Find where the given text appears and provide that cell's center as [X, Y] coordinate. 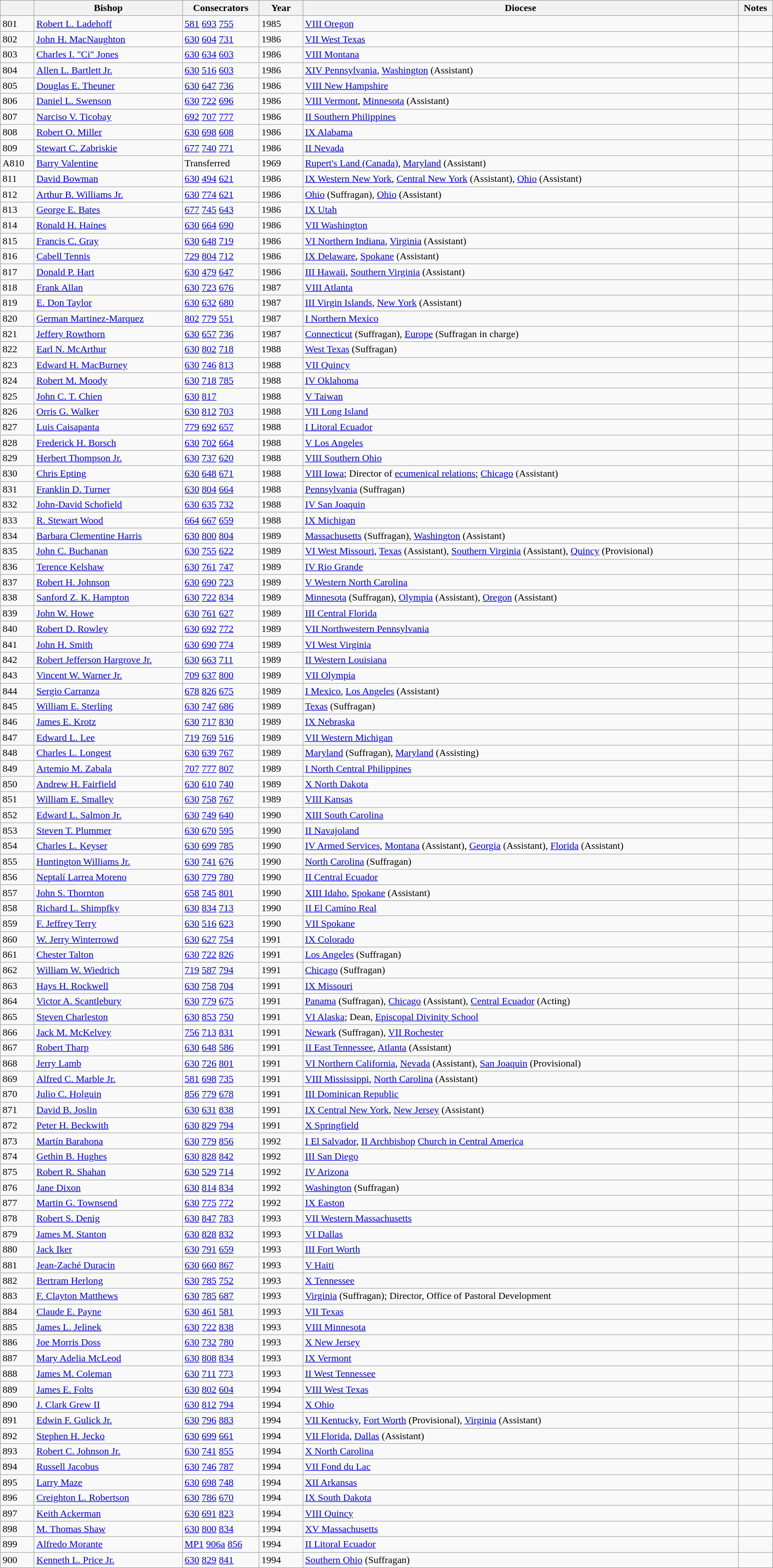
820 [17, 318]
IX South Dakota [521, 1498]
Jerry Lamb [108, 1063]
Victor A. Scantlebury [108, 1001]
Notes [756, 8]
Los Angeles (Suffragan) [521, 955]
852 [17, 815]
X New Jersey [521, 1343]
804 [17, 70]
Alfredo Morante [108, 1544]
Charles L. Longest [108, 753]
Edward H. MacBurney [108, 365]
Stephen H. Jecko [108, 1435]
630 853 750 [221, 1017]
VII Texas [521, 1312]
842 [17, 660]
XIV Pennsylvania, Washington (Assistant) [521, 70]
729 804 712 [221, 256]
822 [17, 349]
Chris Epting [108, 474]
630 746 787 [221, 1467]
Edward L. Lee [108, 738]
846 [17, 722]
E. Don Taylor [108, 303]
Chicago (Suffragan) [521, 970]
886 [17, 1343]
630 829 841 [221, 1560]
IX Easton [521, 1203]
XII Arkansas [521, 1482]
864 [17, 1001]
630 698 748 [221, 1482]
Jack Iker [108, 1250]
Virginia (Suffragan); Director, Office of Pastoral Development [521, 1296]
I North Central Philippines [521, 769]
V Haiti [521, 1265]
719 587 794 [221, 970]
III Central Florida [521, 613]
II Nevada [521, 148]
630 631 838 [221, 1110]
848 [17, 753]
630 479 647 [221, 272]
Robert M. Moody [108, 380]
851 [17, 799]
III Dominican Republic [521, 1094]
630 785 752 [221, 1281]
VII West Texas [521, 39]
Richard L. Shimpfky [108, 908]
630 627 754 [221, 939]
630 796 883 [221, 1420]
630 660 867 [221, 1265]
F. Clayton Matthews [108, 1296]
VIII Iowa; Director of ecumenical relations; Chicago (Assistant) [521, 474]
900 [17, 1560]
Minnesota (Suffragan), Olympia (Assistant), Oregon (Assistant) [521, 598]
George E. Bates [108, 210]
850 [17, 784]
Robert O. Miller [108, 132]
VII Western Michigan [521, 738]
Gethin B. Hughes [108, 1156]
VIII New Hampshire [521, 86]
III San Diego [521, 1156]
X Springfield [521, 1125]
Robert R. Shahan [108, 1172]
IX Michigan [521, 520]
890 [17, 1405]
Earl N. McArthur [108, 349]
Jean-Zaché Duracin [108, 1265]
630 529 714 [221, 1172]
870 [17, 1094]
V Western North Carolina [521, 582]
630 732 780 [221, 1343]
VI Dallas [521, 1234]
XIII South Carolina [521, 815]
823 [17, 365]
827 [17, 427]
678 826 675 [221, 691]
I Mexico, Los Angeles (Assistant) [521, 691]
630 722 696 [221, 101]
Franklin D. Turner [108, 489]
630 749 640 [221, 815]
VII Olympia [521, 675]
630 664 690 [221, 225]
VIII Vermont, Minnesota (Assistant) [521, 101]
832 [17, 505]
630 722 826 [221, 955]
866 [17, 1032]
X Ohio [521, 1405]
Panama (Suffragan), Chicago (Assistant), Central Ecuador (Acting) [521, 1001]
I Litoral Ecuador [521, 427]
896 [17, 1498]
Douglas E. Theuner [108, 86]
VIII Montana [521, 55]
Terence Kelshaw [108, 567]
845 [17, 707]
630 718 785 [221, 380]
XV Massachusetts [521, 1529]
861 [17, 955]
Robert S. Denig [108, 1219]
Narciso V. Ticobay [108, 117]
630 758 767 [221, 799]
807 [17, 117]
630 775 772 [221, 1203]
803 [17, 55]
630 723 676 [221, 287]
802 779 551 [221, 318]
630 698 608 [221, 132]
Consecrators [221, 8]
William W. Wiedrich [108, 970]
Creighton L. Robertson [108, 1498]
John C. T. Chien [108, 396]
MP1 906a 856 [221, 1544]
IX Colorado [521, 939]
779 692 657 [221, 427]
John-David Schofield [108, 505]
630 717 830 [221, 722]
630 604 731 [221, 39]
630 699 785 [221, 846]
881 [17, 1265]
843 [17, 675]
Francis C. Gray [108, 241]
German Martinez-Marquez [108, 318]
William E. Sterling [108, 707]
836 [17, 567]
808 [17, 132]
630 690 774 [221, 644]
875 [17, 1172]
889 [17, 1389]
X North Dakota [521, 784]
VIII Kansas [521, 799]
Pennsylvania (Suffragan) [521, 489]
V Los Angeles [521, 442]
873 [17, 1141]
630 785 687 [221, 1296]
658 745 801 [221, 892]
John C. Buchanan [108, 551]
II Navajoland [521, 830]
833 [17, 520]
John W. Howe [108, 613]
630 828 832 [221, 1234]
756 713 831 [221, 1032]
James M. Stanton [108, 1234]
Newark (Suffragan), VII Rochester [521, 1032]
809 [17, 148]
Ronald H. Haines [108, 225]
Mary Adelia McLeod [108, 1358]
630 746 813 [221, 365]
630 648 586 [221, 1048]
Robert H. Johnson [108, 582]
801 [17, 24]
630 814 834 [221, 1188]
838 [17, 598]
IV San Joaquin [521, 505]
Barry Valentine [108, 163]
III Virgin Islands, New York (Assistant) [521, 303]
876 [17, 1188]
630 461 581 [221, 1312]
J. Clark Grew II [108, 1405]
II Litoral Ecuador [521, 1544]
David Bowman [108, 179]
892 [17, 1435]
882 [17, 1281]
630 786 670 [221, 1498]
630 741 855 [221, 1451]
James E. Krotz [108, 722]
Allen L. Bartlett Jr. [108, 70]
847 [17, 738]
630 494 621 [221, 179]
630 635 732 [221, 505]
Maryland (Suffragan), Maryland (Assisting) [521, 753]
806 [17, 101]
IV Oklahoma [521, 380]
VIII Atlanta [521, 287]
Arthur B. Williams Jr. [108, 194]
James M. Coleman [108, 1374]
830 [17, 474]
854 [17, 846]
II Western Louisiana [521, 660]
North Carolina (Suffragan) [521, 861]
Huntington Williams Jr. [108, 861]
X North Carolina [521, 1451]
M. Thomas Shaw [108, 1529]
630 761 747 [221, 567]
857 [17, 892]
895 [17, 1482]
630 828 842 [221, 1156]
802 [17, 39]
Jeffery Rowthorn [108, 334]
630 648 719 [221, 241]
Orris G. Walker [108, 411]
I El Salvador, II Archbishop Church in Central America [521, 1141]
630 741 676 [221, 861]
Stewart C. Zabriskie [108, 148]
630 632 680 [221, 303]
891 [17, 1420]
VII Spokane [521, 923]
813 [17, 210]
630 779 780 [221, 877]
630 639 767 [221, 753]
Alfred C. Marble Jr. [108, 1079]
Artemio M. Zabala [108, 769]
Joe Morris Doss [108, 1343]
829 [17, 458]
XIII Idaho, Spokane (Assistant) [521, 892]
VII Quincy [521, 365]
630 755 622 [221, 551]
VIII West Texas [521, 1389]
James L. Jelinek [108, 1327]
630 808 834 [221, 1358]
II Southern Philippines [521, 117]
818 [17, 287]
630 791 659 [221, 1250]
Sanford Z. K. Hampton [108, 598]
849 [17, 769]
819 [17, 303]
630 812 794 [221, 1405]
Bishop [108, 8]
V Taiwan [521, 396]
II East Tennessee, Atlanta (Assistant) [521, 1048]
VII Washington [521, 225]
855 [17, 861]
Robert Tharp [108, 1048]
Julio C. Holguin [108, 1094]
Rupert's Land (Canada), Maryland (Assistant) [521, 163]
Chester Talton [108, 955]
630 670 595 [221, 830]
630 648 671 [221, 474]
Daniel L. Swenson [108, 101]
Martin G. Townsend [108, 1203]
867 [17, 1048]
Robert D. Rowley [108, 629]
Peter H. Beckwith [108, 1125]
II El Camino Real [521, 908]
VII Northwestern Pennsylvania [521, 629]
897 [17, 1513]
859 [17, 923]
II West Tennessee [521, 1374]
III Fort Worth [521, 1250]
630 634 603 [221, 55]
630 737 620 [221, 458]
898 [17, 1529]
817 [17, 272]
899 [17, 1544]
Jane Dixon [108, 1188]
Charles I. "Ci" Jones [108, 55]
692 707 777 [221, 117]
858 [17, 908]
John H. Smith [108, 644]
Larry Maze [108, 1482]
630 812 703 [221, 411]
630 690 723 [221, 582]
II Central Ecuador [521, 877]
VI West Virginia [521, 644]
856 [17, 877]
630 692 772 [221, 629]
IX Utah [521, 210]
David B. Joslin [108, 1110]
VI Alaska; Dean, Episcopal Divinity School [521, 1017]
630 774 621 [221, 194]
581 693 755 [221, 24]
A810 [17, 163]
811 [17, 179]
R. Stewart Wood [108, 520]
Keith Ackerman [108, 1513]
VII Kentucky, Fort Worth (Provisional), Virginia (Assistant) [521, 1420]
707 777 807 [221, 769]
883 [17, 1296]
878 [17, 1219]
I Northern Mexico [521, 318]
630 647 736 [221, 86]
630 800 834 [221, 1529]
West Texas (Suffragan) [521, 349]
VI West Missouri, Texas (Assistant), Southern Virginia (Assistant), Quincy (Provisional) [521, 551]
874 [17, 1156]
816 [17, 256]
630 779 856 [221, 1141]
Transferred [221, 163]
888 [17, 1374]
630 722 834 [221, 598]
Frederick H. Borsch [108, 442]
Charles L. Keyser [108, 846]
Edward L. Salmon Jr. [108, 815]
630 804 664 [221, 489]
812 [17, 194]
Donald P. Hart [108, 272]
630 847 783 [221, 1219]
IX Vermont [521, 1358]
Southern Ohio (Suffragan) [521, 1560]
880 [17, 1250]
VII Fond du Lac [521, 1467]
677 740 771 [221, 148]
887 [17, 1358]
630 699 661 [221, 1435]
Frank Allan [108, 287]
814 [17, 225]
630 516 623 [221, 923]
630 610 740 [221, 784]
IX Alabama [521, 132]
1985 [281, 24]
862 [17, 970]
Russell Jacobus [108, 1467]
VII Florida, Dallas (Assistant) [521, 1435]
IX Western New York, Central New York (Assistant), Ohio (Assistant) [521, 179]
Edwin F. Gulick Jr. [108, 1420]
VIII Quincy [521, 1513]
Luis Caisapanta [108, 427]
871 [17, 1110]
894 [17, 1467]
Barbara Clementine Harris [108, 536]
664 667 659 [221, 520]
630 779 675 [221, 1001]
VII Long Island [521, 411]
630 802 604 [221, 1389]
Year [281, 8]
Jack M. McKelvey [108, 1032]
Massachusetts (Suffragan), Washington (Assistant) [521, 536]
John H. MacNaughton [108, 39]
630 726 801 [221, 1063]
630 817 [221, 396]
Diocese [521, 8]
885 [17, 1327]
F. Jeffrey Terry [108, 923]
630 711 773 [221, 1374]
844 [17, 691]
W. Jerry Winterrowd [108, 939]
IX Delaware, Spokane (Assistant) [521, 256]
III Hawaii, Southern Virginia (Assistant) [521, 272]
630 802 718 [221, 349]
839 [17, 613]
831 [17, 489]
Robert L. Ladehoff [108, 24]
630 834 713 [221, 908]
Herbert Thompson Jr. [108, 458]
840 [17, 629]
893 [17, 1451]
841 [17, 644]
828 [17, 442]
IX Central New York, New Jersey (Assistant) [521, 1110]
Ohio (Suffragan), Ohio (Assistant) [521, 194]
815 [17, 241]
VIII Minnesota [521, 1327]
630 761 627 [221, 613]
630 516 603 [221, 70]
IV Arizona [521, 1172]
630 747 686 [221, 707]
868 [17, 1063]
630 758 704 [221, 986]
Washington (Suffragan) [521, 1188]
IX Nebraska [521, 722]
IV Rio Grande [521, 567]
VIII Mississippi, North Carolina (Assistant) [521, 1079]
837 [17, 582]
IX Missouri [521, 986]
879 [17, 1234]
872 [17, 1125]
VII Western Massachusetts [521, 1219]
677 745 643 [221, 210]
James E. Folts [108, 1389]
X Tennessee [521, 1281]
825 [17, 396]
Martín Barahona [108, 1141]
Bertram Herlong [108, 1281]
826 [17, 411]
Sergio Carranza [108, 691]
Steven Charleston [108, 1017]
835 [17, 551]
630 691 823 [221, 1513]
719 769 516 [221, 738]
630 829 794 [221, 1125]
630 800 804 [221, 536]
834 [17, 536]
863 [17, 986]
Andrew H. Fairfield [108, 784]
Robert Jefferson Hargrove Jr. [108, 660]
Texas (Suffragan) [521, 707]
869 [17, 1079]
877 [17, 1203]
824 [17, 380]
IV Armed Services, Montana (Assistant), Georgia (Assistant), Florida (Assistant) [521, 846]
865 [17, 1017]
VIII Southern Ohio [521, 458]
581 698 735 [221, 1079]
Kenneth L. Price Jr. [108, 1560]
630 722 838 [221, 1327]
860 [17, 939]
Connecticut (Suffragan), Europe (Suffragan in charge) [521, 334]
805 [17, 86]
630 663 711 [221, 660]
884 [17, 1312]
Hays H. Rockwell [108, 986]
Robert C. Johnson Jr. [108, 1451]
1969 [281, 163]
630 702 664 [221, 442]
709 637 800 [221, 675]
Neptalí Larrea Moreno [108, 877]
Vincent W. Warner Jr. [108, 675]
VIII Oregon [521, 24]
853 [17, 830]
VI Northern California, Nevada (Assistant), San Joaquin (Provisional) [521, 1063]
John S. Thornton [108, 892]
821 [17, 334]
856 779 678 [221, 1094]
VI Northern Indiana, Virginia (Assistant) [521, 241]
William E. Smalley [108, 799]
Cabell Tennis [108, 256]
Claude E. Payne [108, 1312]
630 657 736 [221, 334]
Steven T. Plummer [108, 830]
